Capture the cell that displays the provided text and extract its [x, y] central coordinate. 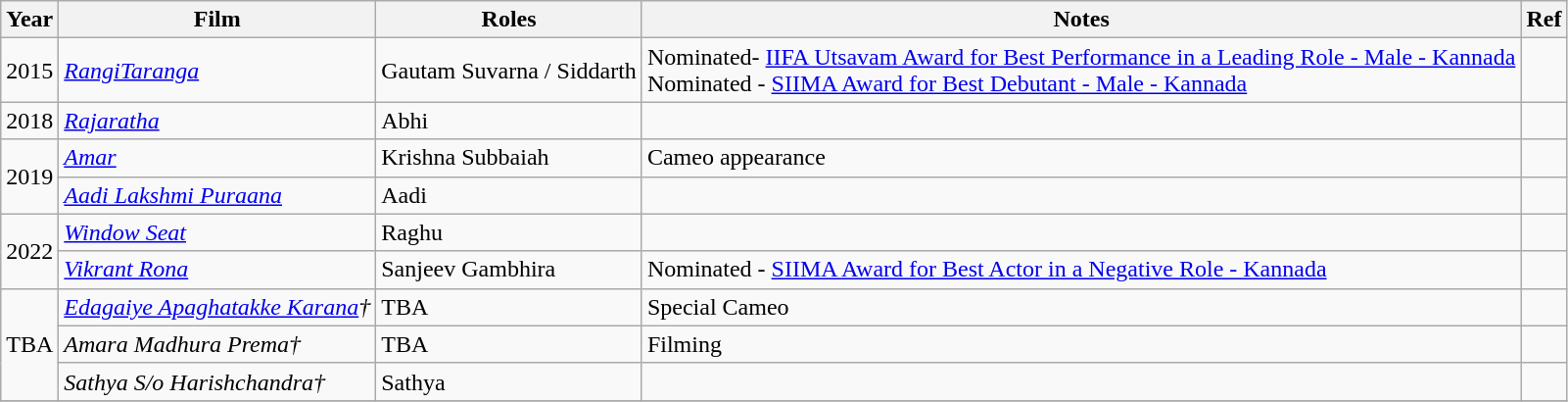
Rajaratha [217, 121]
Ref [1544, 20]
Amara Madhura Prema† [217, 344]
Special Cameo [1081, 307]
Abhi [509, 121]
Cameo appearance [1081, 158]
Nominated- IIFA Utsavam Award for Best Performance in a Leading Role - Male - KannadaNominated - SIIMA Award for Best Debutant - Male - Kannada [1081, 71]
Nominated - SIIMA Award for Best Actor in a Negative Role - Kannada [1081, 270]
Film [217, 20]
Window Seat [217, 232]
Notes [1081, 20]
Aadi [509, 195]
Gautam Suvarna / Siddarth [509, 71]
Year [29, 20]
Sanjeev Gambhira [509, 270]
2022 [29, 251]
Krishna Subbaiah [509, 158]
Aadi Lakshmi Puraana [217, 195]
Sathya S/o Harishchandra† [217, 381]
Vikrant Rona [217, 270]
Amar [217, 158]
2015 [29, 71]
Sathya [509, 381]
Edagaiye Apaghatakke Karana† [217, 307]
Filming [1081, 344]
Roles [509, 20]
Raghu [509, 232]
RangiTaranga [217, 71]
2018 [29, 121]
2019 [29, 176]
